Output the (X, Y) coordinate of the center of the cell containing the given text.  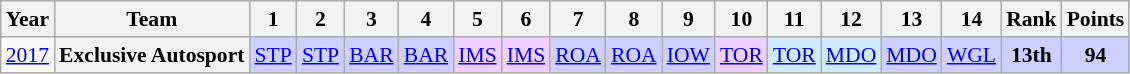
9 (688, 19)
6 (526, 19)
13th (1032, 55)
12 (852, 19)
Points (1096, 19)
7 (578, 19)
2017 (28, 55)
Rank (1032, 19)
3 (372, 19)
IOW (688, 55)
5 (478, 19)
Year (28, 19)
WGL (972, 55)
Exclusive Autosport (152, 55)
Team (152, 19)
13 (912, 19)
11 (794, 19)
14 (972, 19)
8 (634, 19)
2 (320, 19)
94 (1096, 55)
10 (742, 19)
1 (272, 19)
4 (426, 19)
